Output the [X, Y] coordinate of the center of the cell containing the given text.  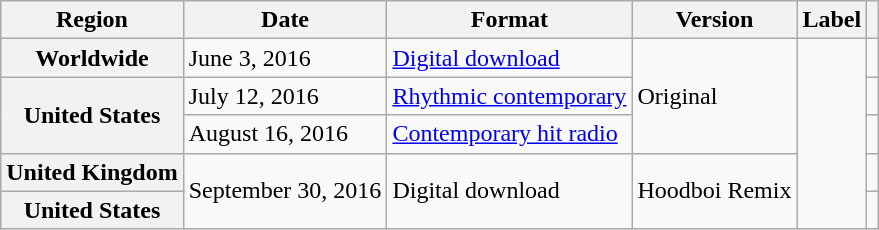
Region [92, 20]
July 12, 2016 [285, 96]
Contemporary hit radio [510, 134]
Original [714, 96]
Label [832, 20]
September 30, 2016 [285, 191]
June 3, 2016 [285, 58]
Format [510, 20]
Date [285, 20]
Rhythmic contemporary [510, 96]
Version [714, 20]
August 16, 2016 [285, 134]
United Kingdom [92, 172]
Worldwide [92, 58]
Hoodboi Remix [714, 191]
